Detect which cell encompasses the target text, then output its (X, Y) center coordinate. 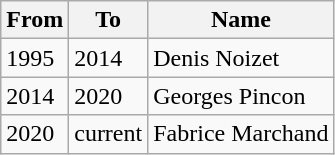
To (108, 20)
current (108, 134)
Georges Pincon (241, 96)
Name (241, 20)
From (35, 20)
1995 (35, 58)
Fabrice Marchand (241, 134)
Denis Noizet (241, 58)
